Extract the [X, Y] coordinate from the center of the cell holding the provided text.  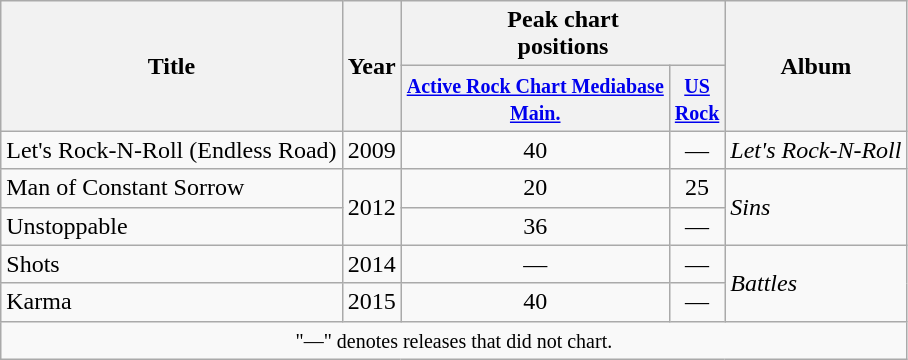
Let's Rock-N-Roll [816, 150]
Man of Constant Sorrow [172, 188]
20 [535, 188]
Karma [172, 302]
Year [372, 66]
Sins [816, 207]
25 [697, 188]
Album [816, 66]
Let's Rock-N-Roll (Endless Road) [172, 150]
Shots [172, 264]
2014 [372, 264]
36 [535, 226]
Active Rock Chart MediabaseMain. [535, 98]
USRock [697, 98]
Title [172, 66]
Peak chartpositions [563, 34]
2009 [372, 150]
2015 [372, 302]
2012 [372, 207]
"—" denotes releases that did not chart. [454, 340]
Unstoppable [172, 226]
Battles [816, 283]
